Detect which cell encompasses the target text, then output its (X, Y) center coordinate. 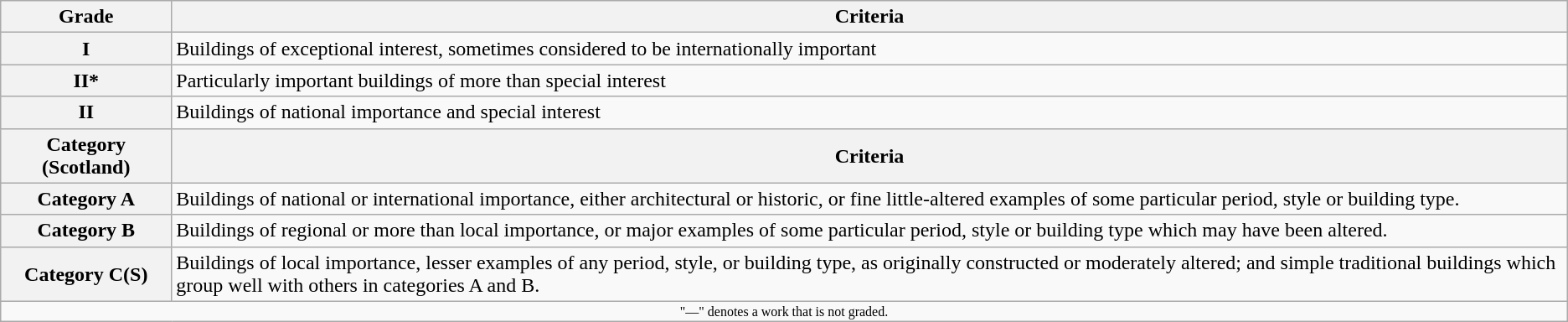
Buildings of exceptional interest, sometimes considered to be internationally important (869, 49)
Grade (86, 17)
Buildings of regional or more than local importance, or major examples of some particular period, style or building type which may have been altered. (869, 231)
Category (Scotland) (86, 156)
II (86, 112)
Category A (86, 199)
II* (86, 80)
Particularly important buildings of more than special interest (869, 80)
I (86, 49)
Category B (86, 231)
Category C(S) (86, 273)
Buildings of national importance and special interest (869, 112)
"—" denotes a work that is not graded. (784, 311)
